Scan for the cell matching the given text and deliver its (X, Y) coordinate at center. 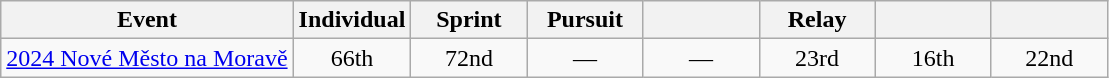
66th (352, 58)
Relay (817, 20)
16th (933, 58)
Pursuit (585, 20)
72nd (469, 58)
2024 Nové Město na Moravě (147, 58)
Event (147, 20)
Sprint (469, 20)
23rd (817, 58)
22nd (1049, 58)
Individual (352, 20)
